Extract the [X, Y] coordinate from the center of the cell holding the provided text.  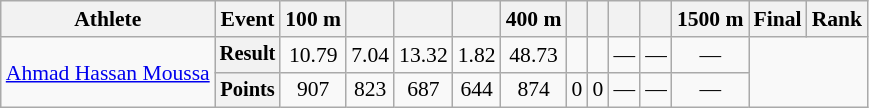
1.82 [477, 55]
Event [248, 19]
48.73 [534, 55]
823 [370, 90]
1500 m [710, 19]
687 [424, 90]
907 [313, 90]
Ahmad Hassan Moussa [108, 72]
10.79 [313, 55]
Final [778, 19]
Result [248, 55]
100 m [313, 19]
644 [477, 90]
13.32 [424, 55]
Points [248, 90]
874 [534, 90]
7.04 [370, 55]
Rank [838, 19]
400 m [534, 19]
Athlete [108, 19]
